Identify which cell holds the provided text, then report its (x, y) central coordinate. 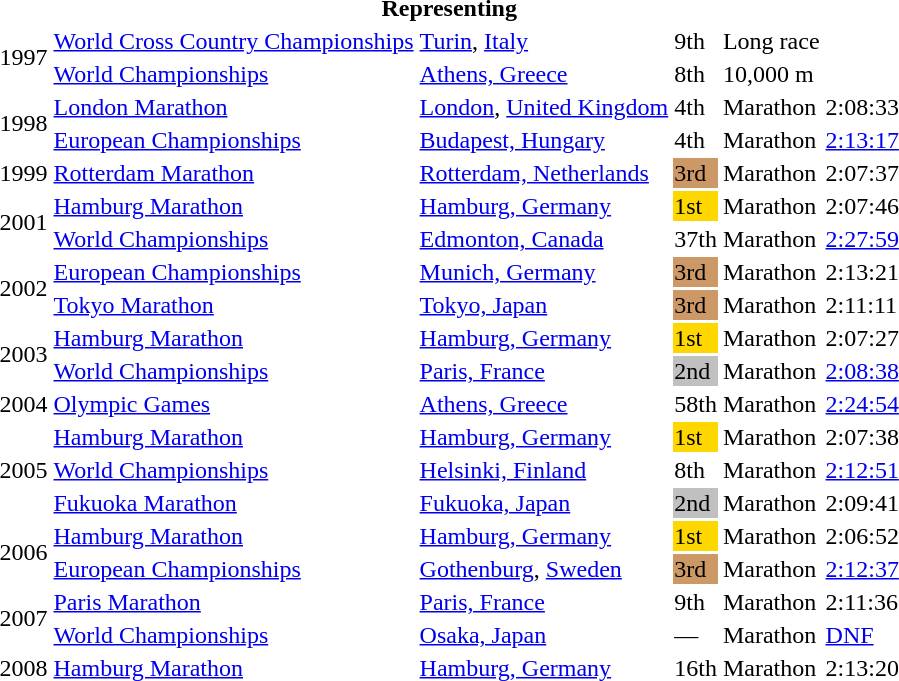
— (696, 635)
London, United Kingdom (544, 107)
Turin, Italy (544, 41)
37th (696, 239)
Tokyo Marathon (234, 305)
58th (696, 404)
Olympic Games (234, 404)
Rotterdam, Netherlands (544, 173)
Osaka, Japan (544, 635)
Fukuoka, Japan (544, 503)
Fukuoka Marathon (234, 503)
Long race (771, 41)
Tokyo, Japan (544, 305)
Gothenburg, Sweden (544, 569)
Budapest, Hungary (544, 140)
Paris Marathon (234, 602)
Helsinki, Finland (544, 470)
Rotterdam Marathon (234, 173)
World Cross Country Championships (234, 41)
Munich, Germany (544, 272)
London Marathon (234, 107)
10,000 m (771, 74)
Edmonton, Canada (544, 239)
